From the cell containing the given text, extract its center point as (x, y) coordinate. 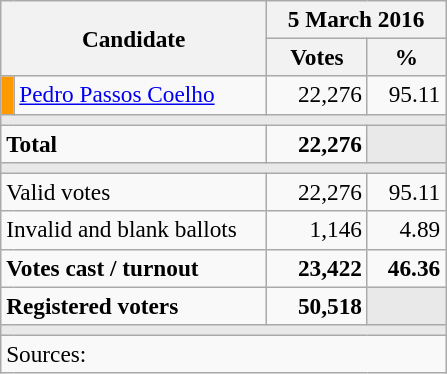
23,422 (318, 268)
Candidate (134, 38)
Sources: (224, 354)
50,518 (318, 305)
Registered voters (134, 305)
Votes cast / turnout (134, 268)
Invalid and blank ballots (134, 230)
% (406, 57)
4.89 (406, 230)
Valid votes (134, 192)
46.36 (406, 268)
Total (134, 143)
5 March 2016 (356, 19)
Votes (318, 57)
Pedro Passos Coelho (140, 95)
1,146 (318, 230)
